Return (x, y) of the center of cell containing provided text 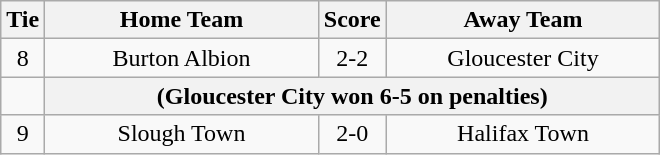
(Gloucester City won 6-5 on penalties) (352, 96)
Tie (23, 20)
2-0 (352, 134)
9 (23, 134)
2-2 (352, 58)
Gloucester City (523, 58)
Halifax Town (523, 134)
Away Team (523, 20)
Burton Albion (182, 58)
Slough Town (182, 134)
8 (23, 58)
Score (352, 20)
Home Team (182, 20)
